Scan for the cell matching the given text and deliver its [X, Y] coordinate at center. 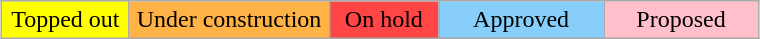
Approved [522, 20]
Topped out [66, 20]
On hold [384, 20]
Under construction [229, 20]
Proposed [682, 20]
